For the text-containing cell, return its midpoint in (X, Y) coordinate format. 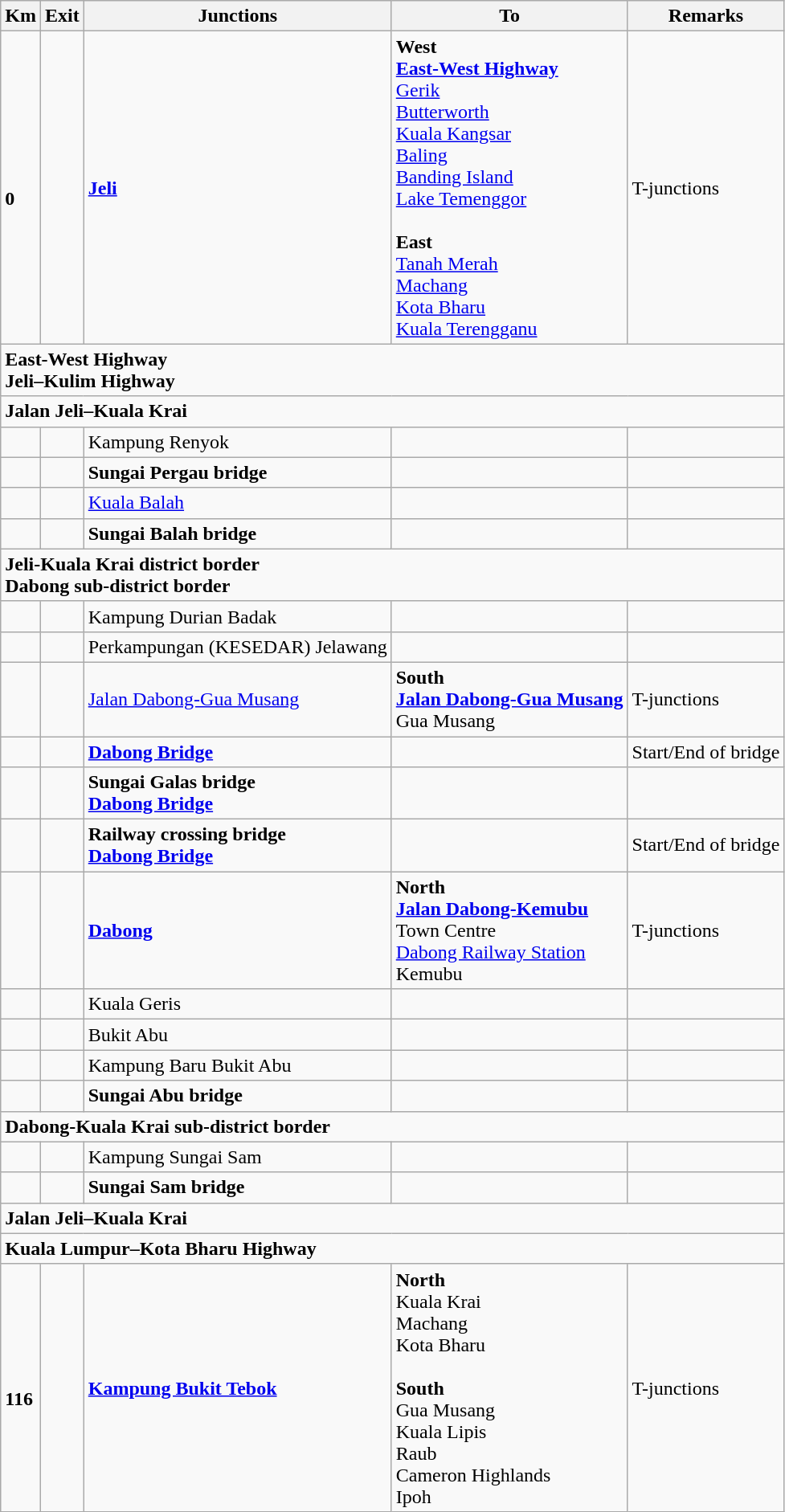
Kuala Geris (238, 1004)
Kampung Baru Bukit Abu (238, 1065)
South Jalan Dabong-Gua MusangGua Musang (509, 699)
Bukit Abu (238, 1035)
Dabong (238, 930)
Perkampungan (KESEDAR) Jelawang (238, 647)
Jeli-Kuala Krai district borderDabong sub-district border (392, 575)
Junctions (238, 16)
Sungai Balah bridge (238, 533)
West East-West Highway Gerik Butterworth Kuala Kangsar Baling Banding Island Lake TemenggorEast Tanah Merah Machang Kota Bharu Kuala Terengganu (509, 188)
Dabong-Kuala Krai sub-district border (392, 1126)
Railway crossing bridgeDabong Bridge (238, 845)
Sungai Sam bridge (238, 1187)
Exit (62, 16)
Kampung Durian Badak (238, 616)
East-West HighwayJeli–Kulim Highway (392, 370)
North Kuala Krai Machang Kota BharuSouth Gua Musang Kuala Lipis Raub Cameron Highlands Ipoh (509, 1387)
0 (21, 188)
Kampung Renyok (238, 442)
116 (21, 1387)
North Jalan Dabong-KemubuTown Centre Dabong Railway StationKemubu (509, 930)
Kampung Bukit Tebok (238, 1387)
Jeli (238, 188)
Kuala Lumpur–Kota Bharu Highway (392, 1248)
Jalan Dabong-Gua Musang (238, 699)
Sungai Abu bridge (238, 1096)
Km (21, 16)
Sungai Pergau bridge (238, 472)
Kuala Balah (238, 503)
Sungai Galas bridgeDabong Bridge (238, 794)
To (509, 16)
Remarks (705, 16)
Kampung Sungai Sam (238, 1157)
Dabong Bridge (238, 751)
